For the text-containing cell, return its midpoint in [X, Y] coordinate format. 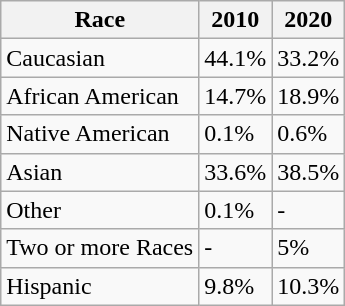
9.8% [236, 286]
2020 [308, 20]
Race [100, 20]
14.7% [236, 96]
Two or more Races [100, 248]
Native American [100, 134]
44.1% [236, 58]
5% [308, 248]
Caucasian [100, 58]
10.3% [308, 286]
0.6% [308, 134]
18.9% [308, 96]
Other [100, 210]
Hispanic [100, 286]
38.5% [308, 172]
Asian [100, 172]
33.6% [236, 172]
African American [100, 96]
33.2% [308, 58]
2010 [236, 20]
